Capture the cell that displays the provided text and extract its [x, y] central coordinate. 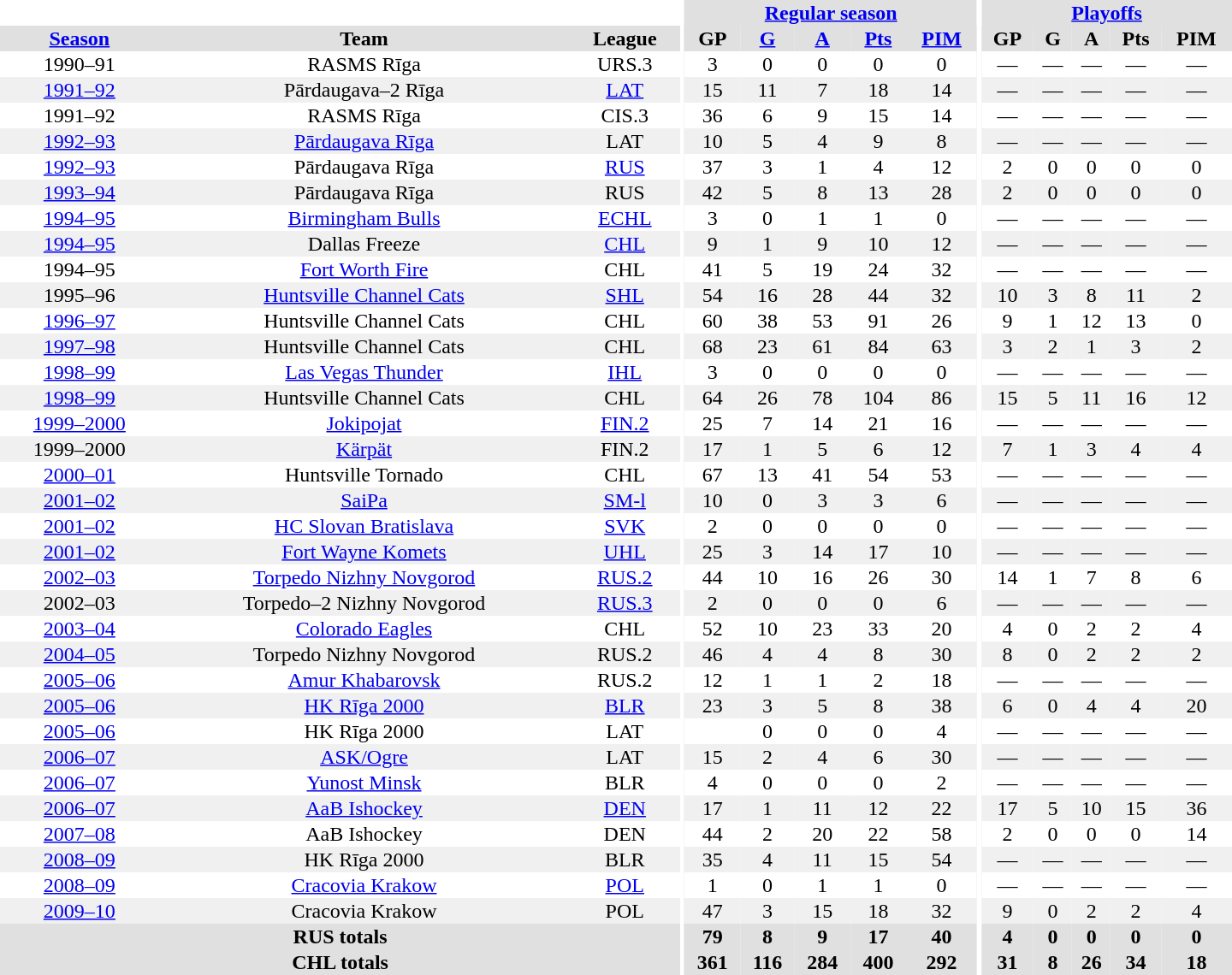
47 [712, 911]
League [625, 38]
78 [823, 398]
19 [823, 269]
Amur Khabarovsk [364, 680]
ASK/Ogre [364, 757]
116 [767, 962]
Fort Worth Fire [364, 269]
361 [712, 962]
RUS totals [341, 937]
40 [941, 937]
284 [823, 962]
HC Slovan Bratislava [364, 526]
Team [364, 38]
Yunost Minsk [364, 783]
Fort Wayne Komets [364, 552]
CIS.3 [625, 115]
Dallas Freeze [364, 244]
86 [941, 398]
46 [712, 654]
2007–08 [80, 834]
84 [878, 346]
61 [823, 346]
68 [712, 346]
SM-l [625, 500]
UHL [625, 552]
34 [1136, 962]
104 [878, 398]
67 [712, 475]
35 [712, 860]
400 [878, 962]
79 [712, 937]
Torpedo–2 Nizhny Novgorod [364, 603]
31 [1008, 962]
21 [878, 423]
1990–91 [80, 64]
64 [712, 398]
2004–05 [80, 654]
63 [941, 346]
ECHL [625, 218]
URS.3 [625, 64]
24 [878, 269]
58 [941, 834]
1993–94 [80, 192]
2003–04 [80, 629]
60 [712, 321]
Jokipojat [364, 423]
1996–97 [80, 321]
SVK [625, 526]
RUS.3 [625, 603]
1997–98 [80, 346]
Colorado Eagles [364, 629]
Season [80, 38]
Huntsville Tornado [364, 475]
SHL [625, 295]
33 [878, 629]
CHL totals [341, 962]
Pārdaugava–2 Rīga [364, 90]
42 [712, 192]
2009–10 [80, 911]
1995–96 [80, 295]
IHL [625, 372]
37 [712, 167]
2000–01 [80, 475]
Playoffs [1107, 13]
Kärpät [364, 449]
Birmingham Bulls [364, 218]
Las Vegas Thunder [364, 372]
SaiPa [364, 500]
52 [712, 629]
292 [941, 962]
91 [878, 321]
Regular season [831, 13]
